Detect which cell encompasses the target text, then output its (X, Y) center coordinate. 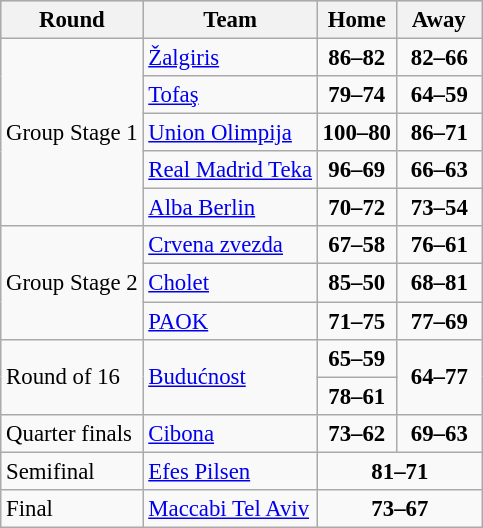
Cibona (230, 433)
Tofaş (230, 95)
68–81 (439, 283)
Round (72, 20)
67–58 (356, 245)
86–82 (356, 58)
Union Olimpija (230, 133)
Round of 16 (72, 376)
PAOK (230, 321)
Group Stage 1 (72, 133)
Budućnost (230, 376)
81–71 (400, 471)
85–50 (356, 283)
64–77 (439, 376)
77–69 (439, 321)
Efes Pilsen (230, 471)
73–62 (356, 433)
78–61 (356, 396)
Real Madrid Teka (230, 170)
73–54 (439, 208)
Group Stage 2 (72, 282)
Semifinal (72, 471)
Cholet (230, 283)
66–63 (439, 170)
Home (356, 20)
70–72 (356, 208)
79–74 (356, 95)
86–71 (439, 133)
69–63 (439, 433)
96–69 (356, 170)
100–80 (356, 133)
Crvena zvezda (230, 245)
Away (439, 20)
Alba Berlin (230, 208)
Team (230, 20)
65–59 (356, 358)
82–66 (439, 58)
76–61 (439, 245)
Quarter finals (72, 433)
73–67 (400, 509)
Final (72, 509)
71–75 (356, 321)
Žalgiris (230, 58)
64–59 (439, 95)
Maccabi Tel Aviv (230, 509)
